Return the (X, Y) coordinate for the center point of the cell that contains the specified text.  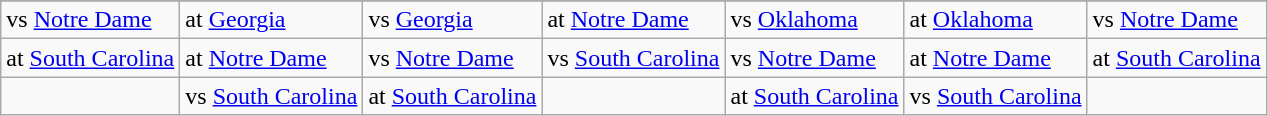
at Oklahoma (996, 20)
vs Georgia (452, 20)
at Georgia (272, 20)
vs Oklahoma (814, 20)
